Scan for the cell matching the given text and deliver its (X, Y) coordinate at center. 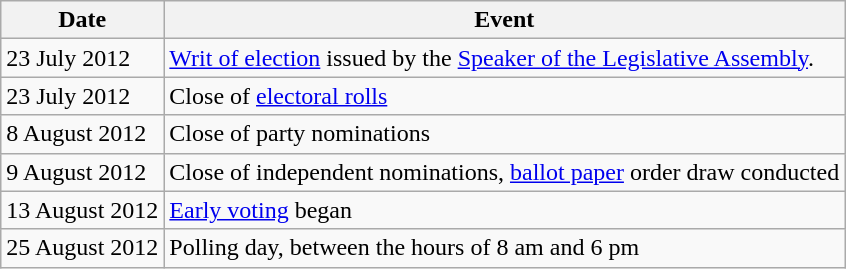
25 August 2012 (82, 248)
Event (504, 20)
Writ of election issued by the Speaker of the Legislative Assembly. (504, 58)
8 August 2012 (82, 134)
Date (82, 20)
Close of independent nominations, ballot paper order draw conducted (504, 172)
9 August 2012 (82, 172)
Close of electoral rolls (504, 96)
Polling day, between the hours of 8 am and 6 pm (504, 248)
13 August 2012 (82, 210)
Close of party nominations (504, 134)
Early voting began (504, 210)
